Return the [X, Y] coordinate for the center point of the cell that contains the specified text.  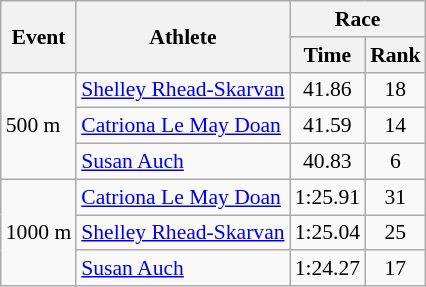
Time [328, 55]
31 [396, 197]
41.59 [328, 126]
1:24.27 [328, 269]
Rank [396, 55]
Race [358, 19]
25 [396, 233]
6 [396, 162]
1:25.04 [328, 233]
Athlete [182, 36]
18 [396, 90]
1000 m [38, 232]
Event [38, 36]
14 [396, 126]
41.86 [328, 90]
40.83 [328, 162]
17 [396, 269]
1:25.91 [328, 197]
500 m [38, 126]
